Capture the cell that displays the provided text and extract its (x, y) central coordinate. 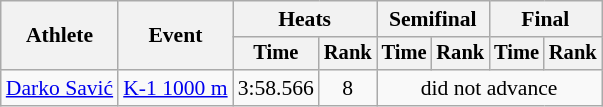
K-1 1000 m (175, 88)
Semifinal (433, 19)
Final (545, 19)
Heats (305, 19)
did not advance (490, 88)
Darko Savić (60, 88)
Athlete (60, 36)
8 (348, 88)
Event (175, 36)
3:58.566 (276, 88)
